Provide the (X, Y) coordinate of the cell's center where the given text is located.  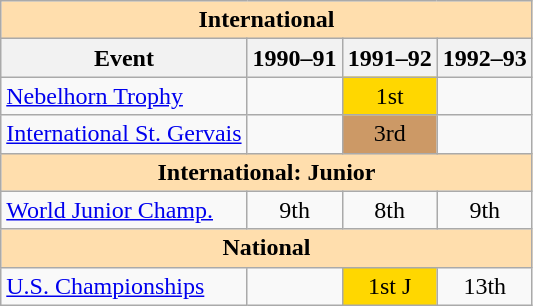
International (267, 20)
Nebelhorn Trophy (124, 96)
8th (390, 210)
National (267, 248)
International St. Gervais (124, 134)
13th (484, 286)
Event (124, 58)
U.S. Championships (124, 286)
International: Junior (267, 172)
1st J (390, 286)
1990–91 (294, 58)
1st (390, 96)
1992–93 (484, 58)
3rd (390, 134)
World Junior Champ. (124, 210)
1991–92 (390, 58)
